Locate the cell with the specified text and output its (x, y) center coordinate. 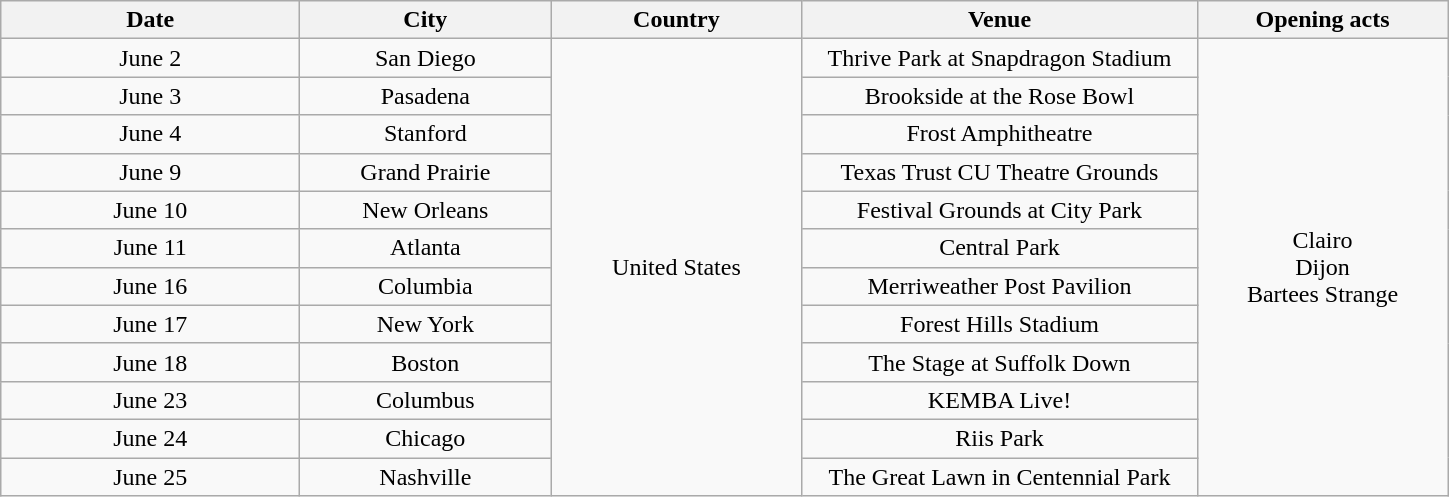
The Stage at Suffolk Down (1000, 362)
June 24 (150, 438)
June 17 (150, 324)
Boston (426, 362)
Central Park (1000, 248)
New Orleans (426, 210)
Frost Amphitheatre (1000, 134)
Country (676, 20)
The Great Lawn in Centennial Park (1000, 477)
Thrive Park at Snapdragon Stadium (1000, 58)
Columbia (426, 286)
Chicago (426, 438)
United States (676, 268)
June 9 (150, 172)
San Diego (426, 58)
June 4 (150, 134)
Nashville (426, 477)
Forest Hills Stadium (1000, 324)
June 10 (150, 210)
Riis Park (1000, 438)
June 23 (150, 400)
Opening acts (1322, 20)
ClairoDijonBartees Strange (1322, 268)
June 2 (150, 58)
June 25 (150, 477)
Venue (1000, 20)
Atlanta (426, 248)
New York (426, 324)
City (426, 20)
KEMBA Live! (1000, 400)
Date (150, 20)
Texas Trust CU Theatre Grounds (1000, 172)
Brookside at the Rose Bowl (1000, 96)
Pasadena (426, 96)
Stanford (426, 134)
Columbus (426, 400)
June 3 (150, 96)
Merriweather Post Pavilion (1000, 286)
Festival Grounds at City Park (1000, 210)
June 16 (150, 286)
Grand Prairie (426, 172)
June 11 (150, 248)
June 18 (150, 362)
